Determine the (x, y) coordinate at the center of the cell enclosing the given text.  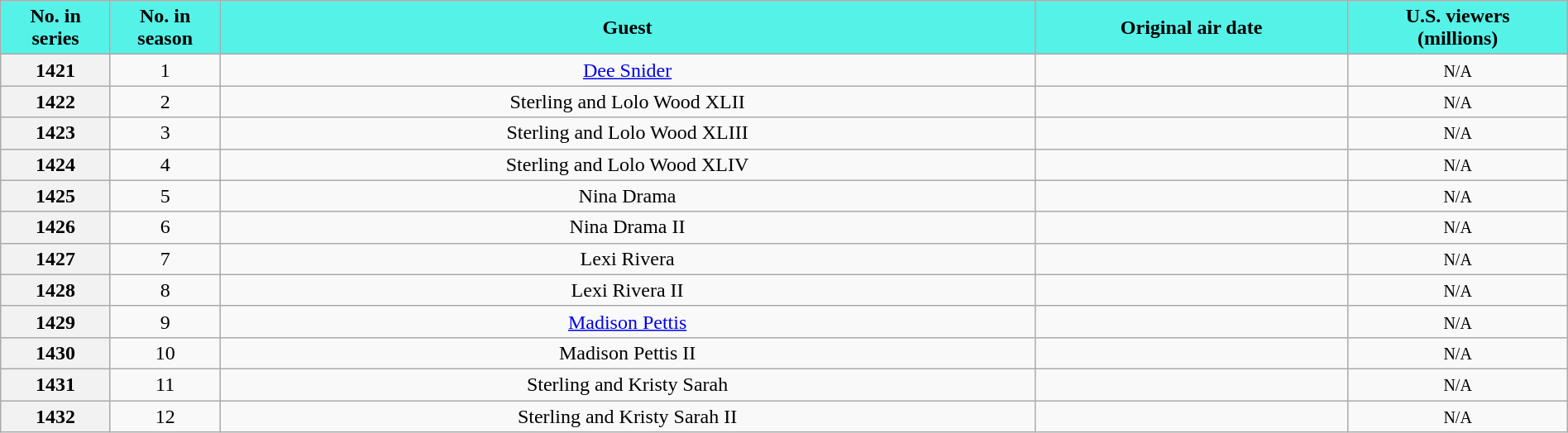
1427 (56, 259)
Dee Snider (627, 70)
Lexi Rivera (627, 259)
Sterling and Lolo Wood XLIV (627, 164)
7 (165, 259)
1424 (56, 164)
Sterling and Kristy Sarah (627, 384)
Original air date (1191, 28)
10 (165, 353)
Lexi Rivera II (627, 290)
11 (165, 384)
8 (165, 290)
12 (165, 416)
1430 (56, 353)
Sterling and Lolo Wood XLIII (627, 133)
4 (165, 164)
6 (165, 227)
1431 (56, 384)
Nina Drama II (627, 227)
Guest (627, 28)
No. inseason (165, 28)
Nina Drama (627, 196)
3 (165, 133)
1428 (56, 290)
1429 (56, 321)
Madison Pettis II (627, 353)
2 (165, 102)
1423 (56, 133)
Sterling and Kristy Sarah II (627, 416)
1421 (56, 70)
1432 (56, 416)
Sterling and Lolo Wood XLII (627, 102)
1426 (56, 227)
Madison Pettis (627, 321)
No. inseries (56, 28)
U.S. viewers(millions) (1457, 28)
1425 (56, 196)
5 (165, 196)
1422 (56, 102)
1 (165, 70)
9 (165, 321)
